Detect which cell encompasses the target text, then output its [x, y] center coordinate. 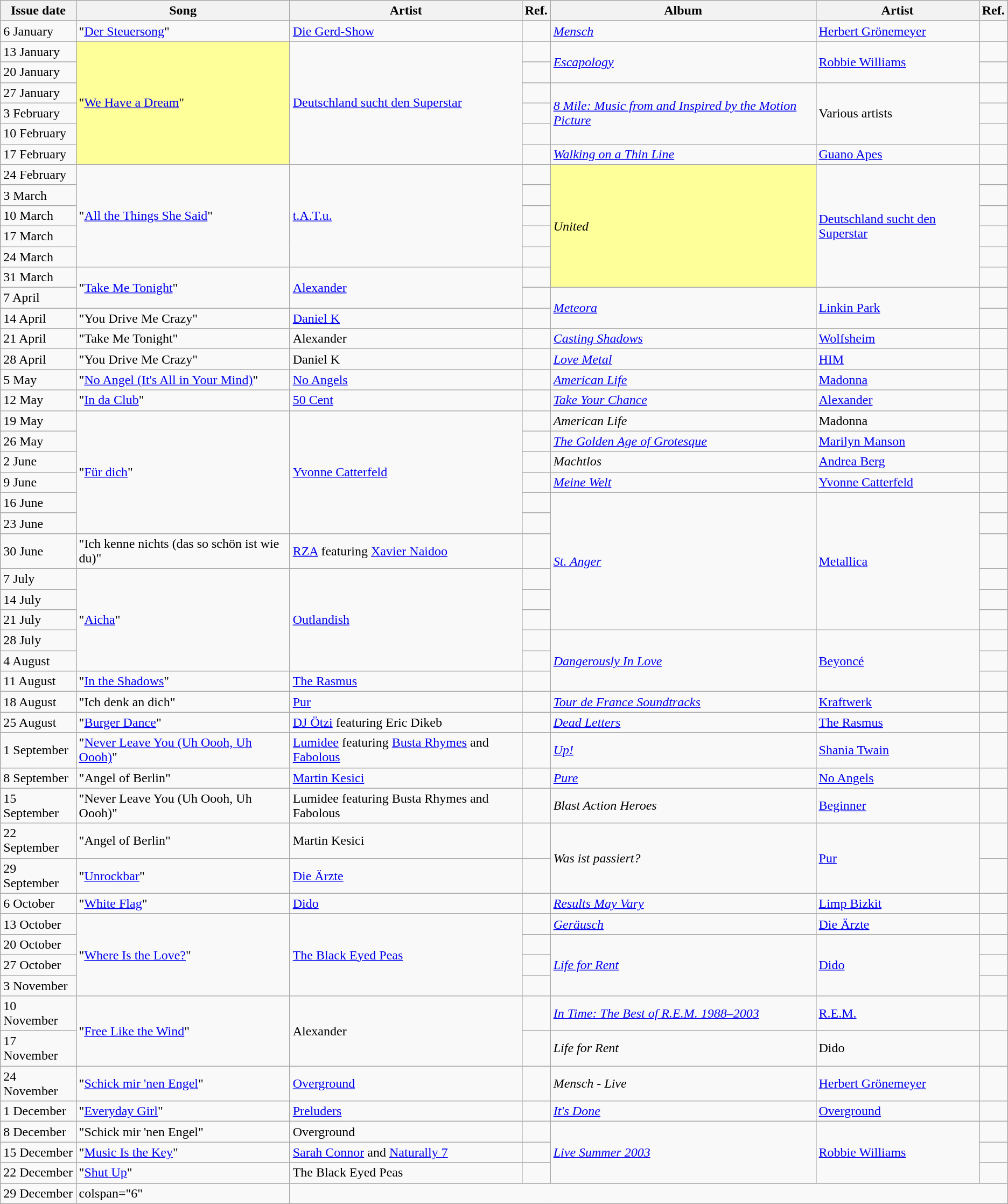
29 December [38, 1193]
10 November [38, 1014]
11 August [38, 681]
Dangerously In Love [683, 661]
1 September [38, 750]
Song [183, 11]
21 April [38, 339]
7 April [38, 298]
6 January [38, 31]
Marilyn Manson [897, 441]
HIM [897, 359]
Meteora [683, 308]
25 August [38, 722]
7 July [38, 579]
Mensch - Live [683, 1084]
"Unrockbar" [183, 876]
17 November [38, 1048]
Andrea Berg [897, 462]
19 May [38, 421]
"All the Things She Said" [183, 215]
Mensch [683, 31]
Tour de France Soundtracks [683, 702]
Live Summer 2003 [683, 1152]
Preluders [406, 1111]
"Ich kenne nichts (das so schön ist wie du)" [183, 551]
Meine Welt [683, 482]
colspan="6" [183, 1193]
Wolfsheim [897, 339]
50 Cent [406, 400]
Casting Shadows [683, 339]
3 March [38, 195]
13 October [38, 924]
St. Anger [683, 561]
31 March [38, 277]
Die Gerd-Show [406, 31]
10 March [38, 215]
Escapology [683, 62]
20 January [38, 72]
Walking on a Thin Line [683, 154]
24 November [38, 1084]
22 September [38, 840]
6 October [38, 903]
26 May [38, 441]
23 June [38, 523]
Kraftwerk [897, 702]
Geräusch [683, 924]
28 April [38, 359]
Metallica [897, 561]
27 January [38, 93]
17 March [38, 236]
Various artists [897, 113]
13 January [38, 52]
"Burger Dance" [183, 722]
"Free Like the Wind" [183, 1031]
2 June [38, 462]
Up! [683, 750]
Sarah Connor and Naturally 7 [406, 1152]
Dead Letters [683, 722]
Love Metal [683, 359]
"Aicha" [183, 620]
9 June [38, 482]
20 October [38, 944]
Shania Twain [897, 750]
Guano Apes [897, 154]
8 December [38, 1132]
"White Flag" [183, 903]
14 April [38, 318]
DJ Ötzi featuring Eric Dikeb [406, 722]
29 September [38, 876]
16 June [38, 503]
Blast Action Heroes [683, 806]
RZA featuring Xavier Naidoo [406, 551]
24 March [38, 257]
"Everyday Girl" [183, 1111]
1 December [38, 1111]
"Shut Up" [183, 1173]
24 February [38, 175]
12 May [38, 400]
3 February [38, 113]
Take Your Chance [683, 400]
t.A.T.u. [406, 215]
15 December [38, 1152]
Outlandish [406, 620]
United [683, 226]
14 July [38, 600]
"In da Club" [183, 400]
"Music Is the Key" [183, 1152]
"Für dich" [183, 472]
Linkin Park [897, 308]
Was ist passiert? [683, 858]
R.E.M. [897, 1014]
Limp Bizkit [897, 903]
Issue date [38, 11]
"We Have a Dream" [183, 103]
The Golden Age of Grotesque [683, 441]
17 February [38, 154]
5 May [38, 380]
In Time: The Best of R.E.M. 1988–2003 [683, 1014]
21 July [38, 620]
4 August [38, 661]
Beyoncé [897, 661]
"No Angel (It's All in Your Mind)" [183, 380]
15 September [38, 806]
Beginner [897, 806]
10 February [38, 134]
"In the Shadows" [183, 681]
3 November [38, 985]
Pure [683, 778]
Results May Vary [683, 903]
"Where Is the Love?" [183, 955]
22 December [38, 1173]
"Der Steuersong" [183, 31]
27 October [38, 965]
It's Done [683, 1111]
28 July [38, 641]
Album [683, 11]
18 August [38, 702]
Machtlos [683, 462]
8 Mile: Music from and Inspired by the Motion Picture [683, 113]
8 September [38, 778]
"Ich denk an dich" [183, 702]
30 June [38, 551]
